From the cell containing the given text, extract its center point as [x, y] coordinate. 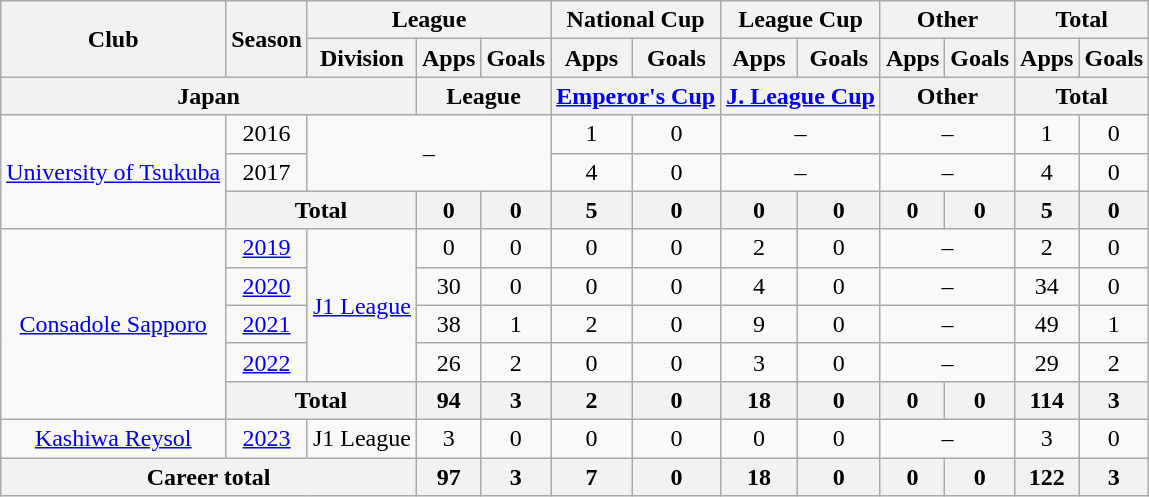
30 [448, 286]
2023 [267, 438]
2020 [267, 286]
29 [1047, 362]
49 [1047, 324]
Season [267, 39]
University of Tsukuba [114, 172]
J. League Cup [801, 96]
7 [592, 477]
Consadole Sapporo [114, 324]
National Cup [636, 20]
2019 [267, 248]
26 [448, 362]
Division [362, 58]
9 [760, 324]
Japan [209, 96]
Career total [209, 477]
114 [1047, 400]
Kashiwa Reysol [114, 438]
97 [448, 477]
2016 [267, 134]
Club [114, 39]
2021 [267, 324]
34 [1047, 286]
122 [1047, 477]
94 [448, 400]
Emperor's Cup [636, 96]
2022 [267, 362]
League Cup [801, 20]
38 [448, 324]
2017 [267, 172]
